Return [X, Y] of the center of cell containing provided text 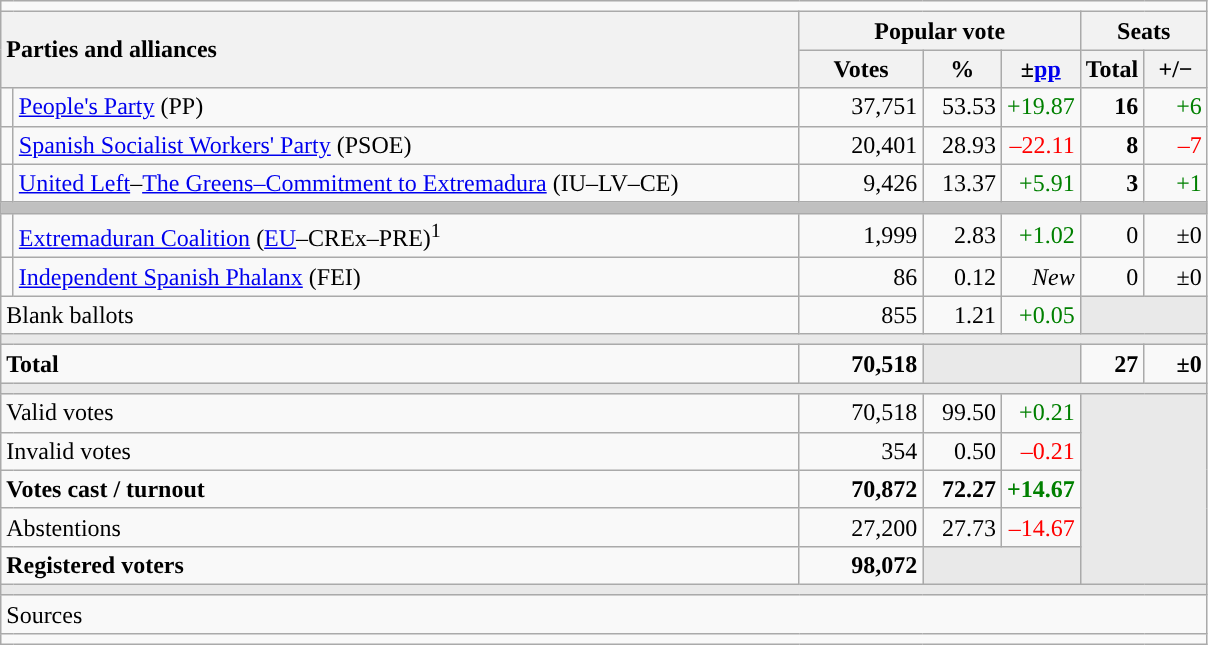
Independent Spanish Phalanx (FEI) [406, 277]
Abstentions [400, 527]
Parties and alliances [400, 50]
Sources [604, 614]
Registered voters [400, 565]
0.12 [962, 277]
86 [861, 277]
–22.11 [1040, 145]
Votes cast / turnout [400, 489]
0.50 [962, 451]
Invalid votes [400, 451]
2.83 [962, 236]
Spanish Socialist Workers' Party (PSOE) [406, 145]
United Left–The Greens–Commitment to Extremadura (IU–LV–CE) [406, 183]
+6 [1176, 107]
1,999 [861, 236]
+5.91 [1040, 183]
–14.67 [1040, 527]
1.21 [962, 315]
% [962, 69]
9,426 [861, 183]
72.27 [962, 489]
16 [1112, 107]
+/− [1176, 69]
8 [1112, 145]
Popular vote [940, 31]
354 [861, 451]
28.93 [962, 145]
–0.21 [1040, 451]
Blank ballots [400, 315]
Valid votes [400, 413]
+14.67 [1040, 489]
53.53 [962, 107]
New [1040, 277]
+19.87 [1040, 107]
+0.05 [1040, 315]
855 [861, 315]
70,872 [861, 489]
+1 [1176, 183]
People's Party (PP) [406, 107]
98,072 [861, 565]
+1.02 [1040, 236]
99.50 [962, 413]
Seats [1144, 31]
Extremaduran Coalition (EU–CREx–PRE)1 [406, 236]
–7 [1176, 145]
27,200 [861, 527]
±pp [1040, 69]
Votes [861, 69]
20,401 [861, 145]
13.37 [962, 183]
27 [1112, 364]
+0.21 [1040, 413]
3 [1112, 183]
37,751 [861, 107]
27.73 [962, 527]
